Extract the (X, Y) coordinate from the center of the cell holding the provided text.  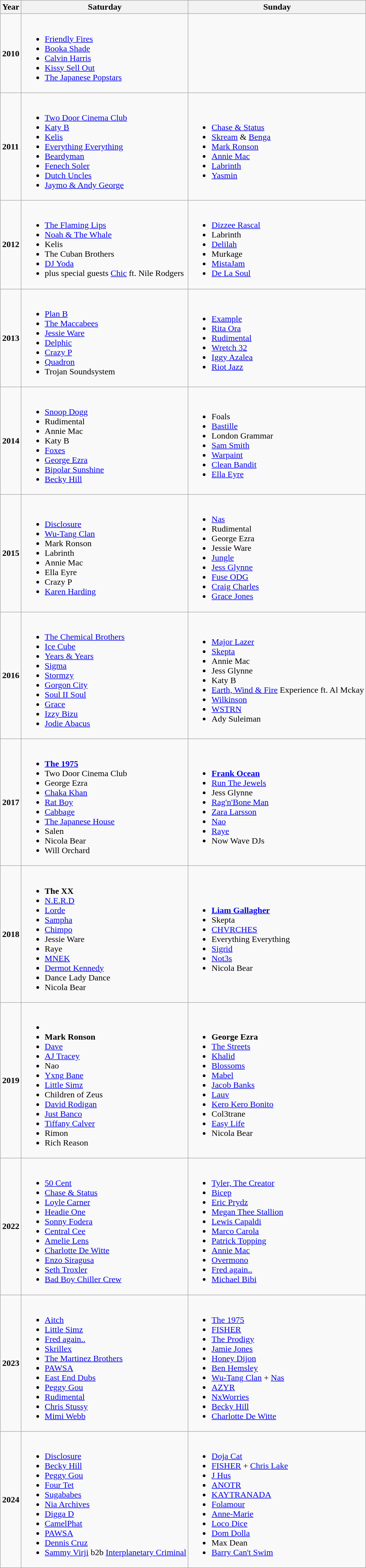
AitchLittle SimzFred again..SkrillexThe Martinez BrothersPAWSAEast End DubsPeggy GouRudimentalChris StussyMimi Webb (105, 1363)
Doja CatFISHER + Chris LakeJ HusANOTRKAYTRANADAFolamourAnne-MarieLoco DiceDom DollaMax DeanBarry Can't Swim (277, 1500)
2018 (11, 934)
George EzraThe StreetsKhalidBlossomsMabelJacob BanksLauvKero Kero BonitoCol3traneEasy LifeNicola Bear (277, 1080)
Two Door Cinema ClubKaty BKelisEverything EverythingBeardymanFenech SolerDutch UnclesJaymo & Andy George (105, 147)
Frank OceanRun The JewelsJess GlynneRag'n'Bone ManZara LarssonNaoRayeNow Wave DJs (277, 802)
Mark RonsonDaveAJ TraceyNaoYxng BaneLittle SimzChildren of ZeusDavid RodiganJust BancoTiffany CalverRimonRich Reason (105, 1080)
2019 (11, 1080)
Plan BThe MaccabeesJessie WareDelphicCrazy PQuadronTrojan Soundsystem (105, 338)
The Flaming LipsNoah & The WhaleKelisThe Cuban BrothersDJ Yodaplus special guests Chic ft. Nile Rodgers (105, 245)
Snoop DoggRudimentalAnnie MacKaty BFoxesGeorge EzraBipolar SunshineBecky Hill (105, 441)
Dizzee RascalLabrinthDelilahMurkageMistaJamDe La Soul (277, 245)
Saturday (105, 7)
DisclosureWu-Tang ClanMark RonsonLabrinthAnnie MacElla EyreCrazy PKaren Harding (105, 553)
Major LazerSkeptaAnnie MacJess GlynneKaty BEarth, Wind & Fire Experience ft. Al MckayWilkinsonWSTRNAdy Suleiman (277, 675)
Chase & StatusSkream & BengaMark RonsonAnnie MacLabrinthYasmin (277, 147)
2011 (11, 147)
The Chemical BrothersIce CubeYears & YearsSigmaStormzyGorgon CitySoul II SoulGraceIzzy BizuJodie Abacus (105, 675)
The 1975Two Door Cinema ClubGeorge EzraChaka KhanRat BoyCabbageThe Japanese HouseSalenNicola BearWill Orchard (105, 802)
Friendly FiresBooka ShadeCalvin HarrisKissy Sell OutThe Japanese Popstars (105, 53)
2017 (11, 802)
ExampleRita OraRudimentalWretch 32Iggy AzaleaRiot Jazz (277, 338)
2012 (11, 245)
FoalsBastilleLondon GrammarSam SmithWarpaintClean BanditElla Eyre (277, 441)
2016 (11, 675)
The 1975FISHERThe ProdigyJamie JonesHoney DijonBen HemsleyWu-Tang Clan + NasAZYRNxWorriesBecky HillCharlotte De Witte (277, 1363)
2015 (11, 553)
NasRudimentalGeorge EzraJessie WareJungleJess GlynneFuse ODGCraig CharlesGrace Jones (277, 553)
2013 (11, 338)
50 CentChase & StatusLoyle CarnerHeadie OneSonny FoderaCentral CeeAmelie LensCharlotte De WitteEnzo SiragusaSeth TroxlerBad Boy Chiller Crew (105, 1226)
2010 (11, 53)
Liam GallagherSkeptaCHVRCHESEverything EverythingSigridNot3sNicola Bear (277, 934)
2023 (11, 1363)
The XXN.E.R.DLordeSamphaChimpoJessie WareRayeMNEKDermot KennedyDance Lady DanceNicola Bear (105, 934)
Year (11, 7)
Sunday (277, 7)
DisclosureBecky HillPeggy GouFour TetSugababesNia ArchivesDigga DCamelPhatPAWSADennis CruzSammy Virji b2b Interplanetary Criminal (105, 1500)
2024 (11, 1500)
Tyler, The CreatorBicepEric PrydzMegan Thee StallionLewis CapaldiMarco CarolaPatrick ToppingAnnie MacOvermonoFred again..Michael Bibi (277, 1226)
2014 (11, 441)
2022 (11, 1226)
